Capture the cell that displays the provided text and extract its [x, y] central coordinate. 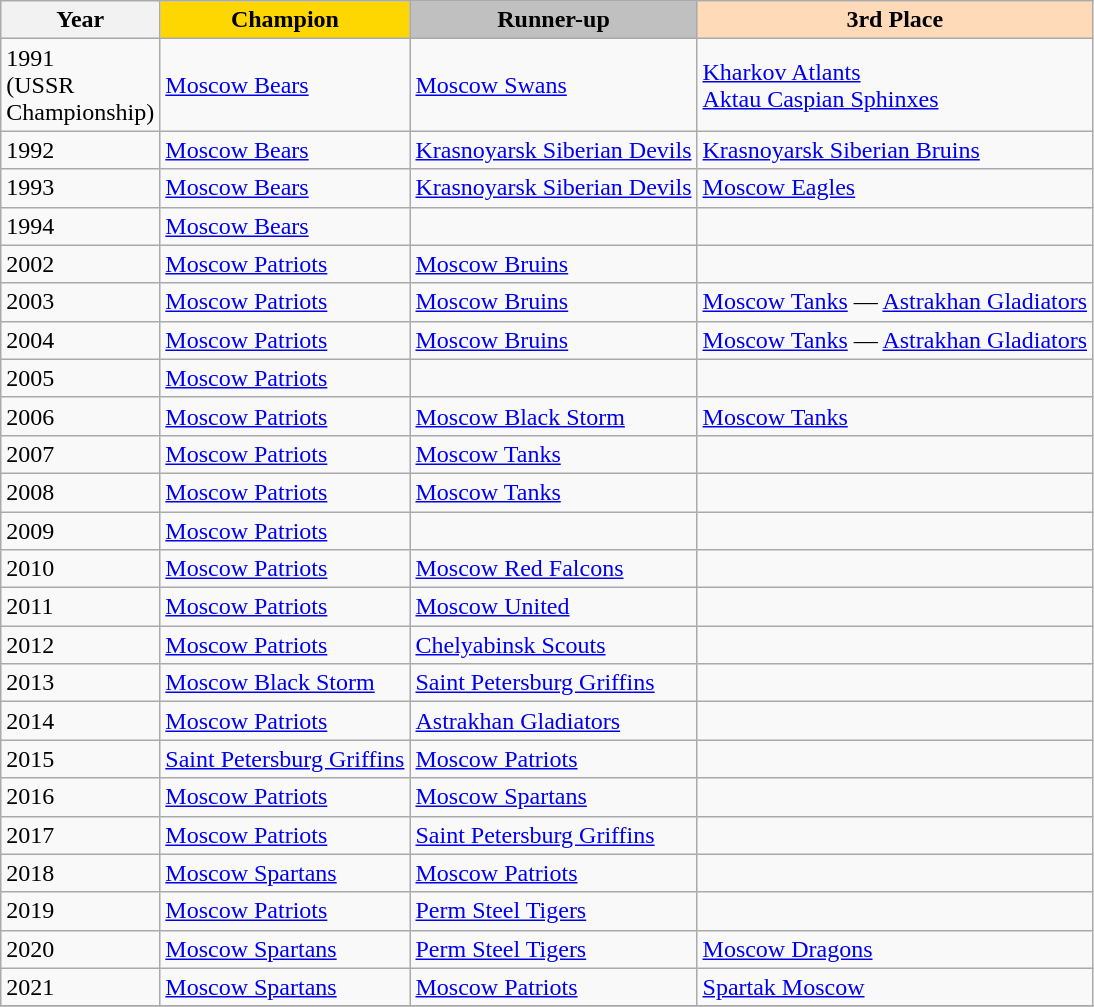
2006 [80, 416]
1994 [80, 226]
Champion [285, 20]
Moscow Dragons [895, 949]
2017 [80, 835]
2012 [80, 645]
2004 [80, 340]
1992 [80, 150]
Year [80, 20]
2011 [80, 607]
2021 [80, 987]
Moscow United [554, 607]
Astrakhan Gladiators [554, 721]
Chelyabinsk Scouts [554, 645]
1993 [80, 188]
Moscow Swans [554, 85]
3rd Place [895, 20]
2002 [80, 264]
Kharkov Atlants Aktau Caspian Sphinxes [895, 85]
2013 [80, 683]
2010 [80, 569]
2015 [80, 759]
2007 [80, 454]
2009 [80, 531]
Moscow Red Falcons [554, 569]
Spartak Moscow [895, 987]
2018 [80, 873]
2020 [80, 949]
1991 (USSR Championship) [80, 85]
2008 [80, 492]
Krasnoyarsk Siberian Bruins [895, 150]
2019 [80, 911]
2016 [80, 797]
2005 [80, 378]
2014 [80, 721]
2003 [80, 302]
Runner-up [554, 20]
Moscow Eagles [895, 188]
